Return (x, y) of the center of cell containing provided text 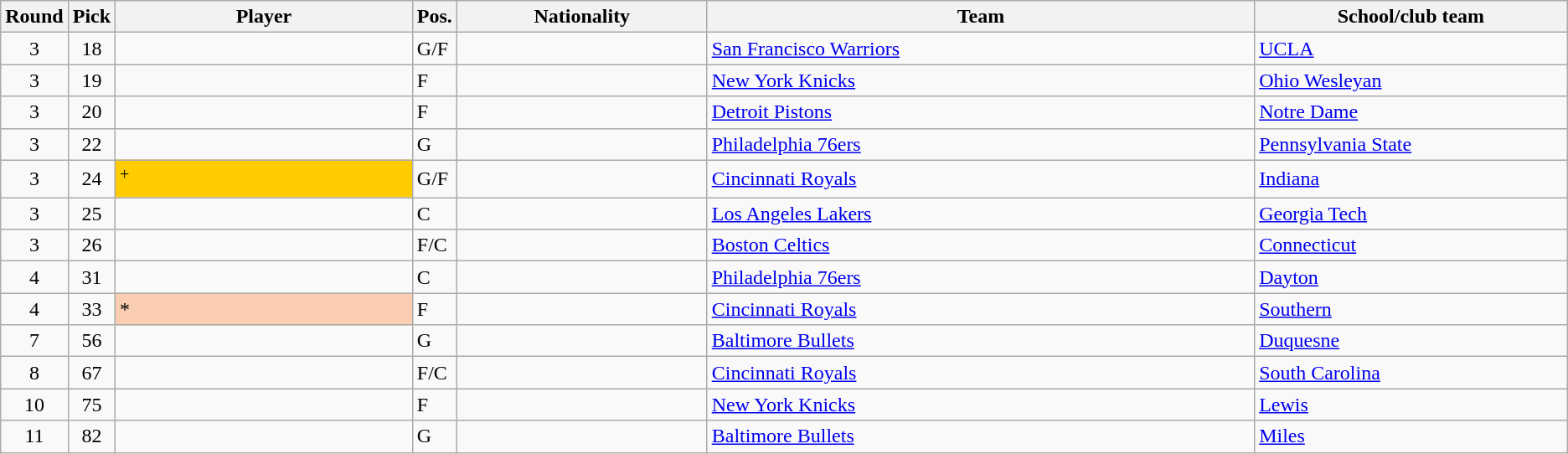
* (265, 309)
31 (91, 277)
8 (34, 373)
Indiana (1411, 179)
Los Angeles Lakers (980, 214)
Notre Dame (1411, 112)
Connecticut (1411, 245)
+ (265, 179)
Pos. (434, 17)
67 (91, 373)
19 (91, 80)
Team (980, 17)
20 (91, 112)
Boston Celtics (980, 245)
7 (34, 341)
Miles (1411, 436)
Round (34, 17)
UCLA (1411, 49)
22 (91, 144)
San Francisco Warriors (980, 49)
Pennsylvania State (1411, 144)
11 (34, 436)
82 (91, 436)
School/club team (1411, 17)
10 (34, 405)
South Carolina (1411, 373)
Pick (91, 17)
24 (91, 179)
Nationality (581, 17)
Player (265, 17)
Lewis (1411, 405)
26 (91, 245)
33 (91, 309)
Southern (1411, 309)
56 (91, 341)
Duquesne (1411, 341)
Ohio Wesleyan (1411, 80)
Detroit Pistons (980, 112)
25 (91, 214)
Dayton (1411, 277)
Georgia Tech (1411, 214)
75 (91, 405)
18 (91, 49)
